Pinpoint the cell where the given text exists, returning its [X, Y] midpoint coordinate. 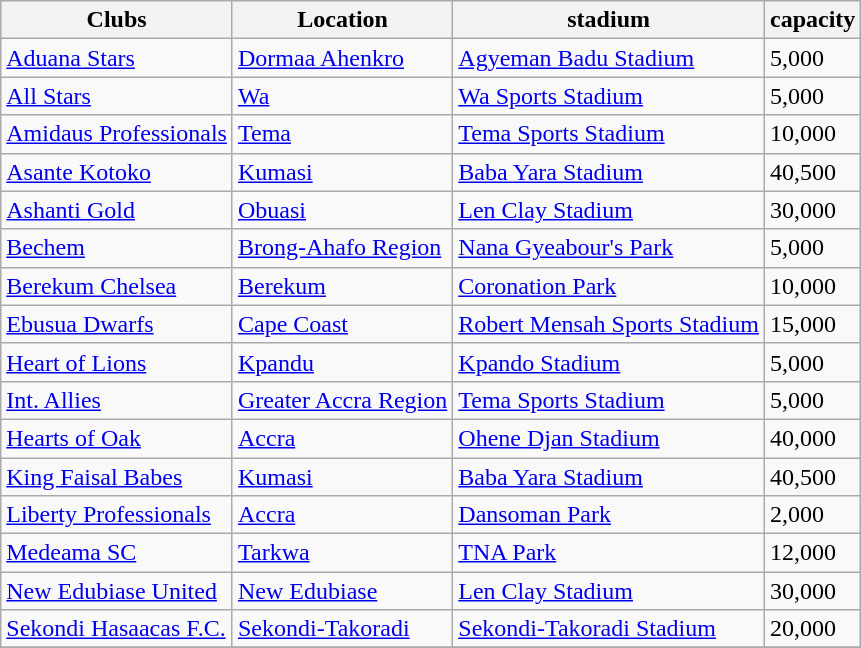
Sekondi-Takoradi Stadium [609, 629]
Ohene Djan Stadium [609, 438]
stadium [609, 20]
Location [342, 20]
Heart of Lions [117, 362]
2,000 [812, 515]
All Stars [117, 96]
Coronation Park [609, 286]
capacity [812, 20]
Ebusua Dwarfs [117, 324]
Robert Mensah Sports Stadium [609, 324]
Int. Allies [117, 400]
Clubs [117, 20]
Tarkwa [342, 553]
20,000 [812, 629]
New Edubiase United [117, 591]
Dormaa Ahenkro [342, 58]
Kpando Stadium [609, 362]
Wa [342, 96]
Aduana Stars [117, 58]
Obuasi [342, 210]
Cape Coast [342, 324]
Amidaus Professionals [117, 134]
12,000 [812, 553]
Bechem [117, 248]
Agyeman Badu Stadium [609, 58]
Berekum [342, 286]
Wa Sports Stadium [609, 96]
Brong-Ahafo Region [342, 248]
Medeama SC [117, 553]
TNA Park [609, 553]
15,000 [812, 324]
Sekondi-Takoradi [342, 629]
Tema [342, 134]
New Edubiase [342, 591]
Asante Kotoko [117, 172]
Berekum Chelsea [117, 286]
King Faisal Babes [117, 477]
Greater Accra Region [342, 400]
Kpandu [342, 362]
Ashanti Gold [117, 210]
Liberty Professionals [117, 515]
Sekondi Hasaacas F.C. [117, 629]
Nana Gyeabour's Park [609, 248]
Hearts of Oak [117, 438]
40,000 [812, 438]
Dansoman Park [609, 515]
